Scan for the cell matching the given text and deliver its [x, y] coordinate at center. 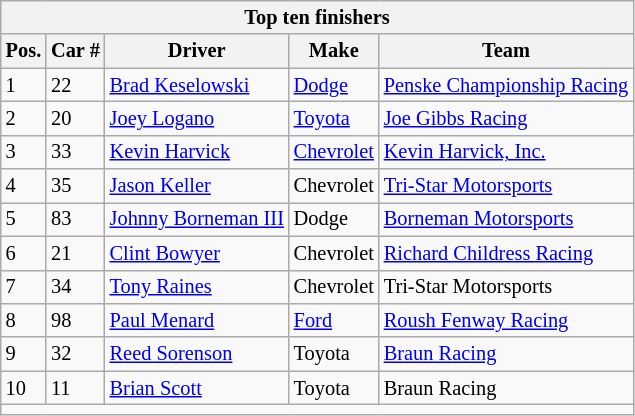
35 [76, 186]
Team [506, 51]
21 [76, 253]
33 [76, 152]
1 [24, 85]
5 [24, 219]
4 [24, 186]
Paul Menard [197, 320]
Roush Fenway Racing [506, 320]
Joey Logano [197, 118]
Brad Keselowski [197, 85]
Richard Childress Racing [506, 253]
Ford [334, 320]
Kevin Harvick [197, 152]
11 [76, 388]
Make [334, 51]
Reed Sorenson [197, 354]
2 [24, 118]
Joe Gibbs Racing [506, 118]
Borneman Motorsports [506, 219]
Johnny Borneman III [197, 219]
Pos. [24, 51]
8 [24, 320]
Top ten finishers [317, 17]
32 [76, 354]
Tony Raines [197, 287]
Brian Scott [197, 388]
Jason Keller [197, 186]
3 [24, 152]
Driver [197, 51]
6 [24, 253]
7 [24, 287]
20 [76, 118]
10 [24, 388]
Car # [76, 51]
Clint Bowyer [197, 253]
22 [76, 85]
34 [76, 287]
83 [76, 219]
9 [24, 354]
Kevin Harvick, Inc. [506, 152]
Penske Championship Racing [506, 85]
98 [76, 320]
